Detect which cell encompasses the target text, then output its (x, y) center coordinate. 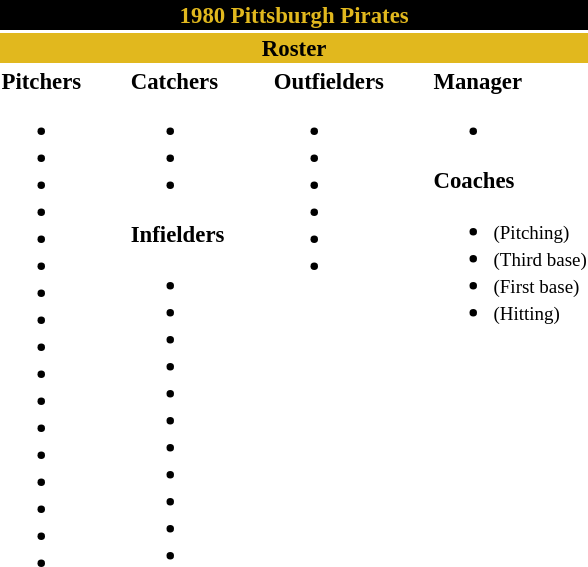
1980 Pittsburgh Pirates (294, 15)
Roster (294, 48)
